Scan for the cell matching the given text and deliver its (X, Y) coordinate at center. 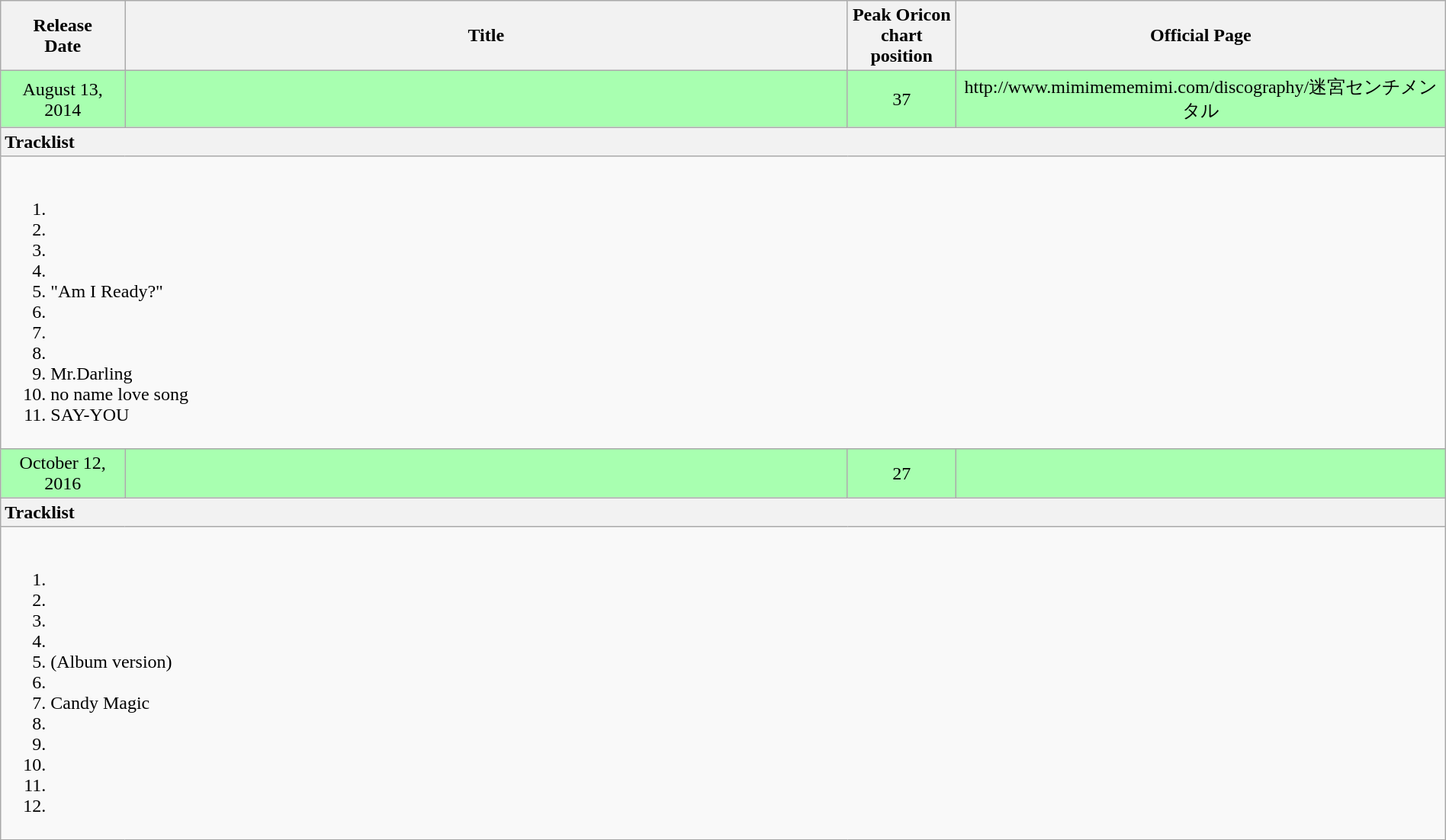
27 (901, 473)
37 (901, 99)
Title (487, 36)
October 12, 2016 (63, 473)
http://www.mimimememimi.com/discography/迷宮センチメンタル (1201, 99)
ReleaseDate (63, 36)
August 13, 2014 (63, 99)
Peak Oriconchart position (901, 36)
"Am I Ready?"Mr.Darlingno name love songSAY-YOU (723, 302)
Official Page (1201, 36)
(Album version)Candy Magic (723, 683)
